Extract the [x, y] coordinate from the center of the cell holding the provided text.  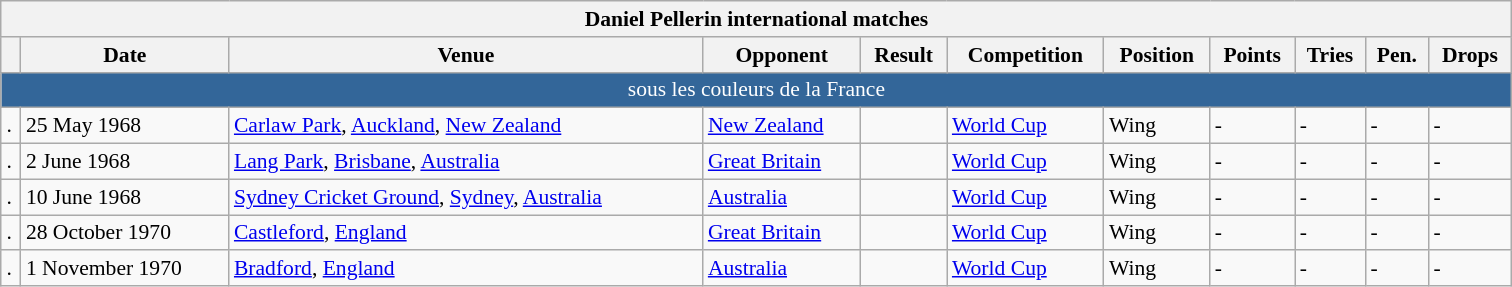
Tries [1330, 55]
Competition [1026, 55]
2 June 1968 [125, 162]
Lang Park, Brisbane, Australia [466, 162]
New Zealand [782, 126]
Pen. [1396, 55]
10 June 1968 [125, 197]
25 May 1968 [125, 126]
Daniel Pellerin international matches [756, 19]
Castleford, England [466, 233]
Opponent [782, 55]
Position [1157, 55]
28 October 1970 [125, 233]
Bradford, England [466, 269]
Points [1252, 55]
sous les couleurs de la France [756, 90]
Sydney Cricket Ground, Sydney, Australia [466, 197]
Result [904, 55]
Date [125, 55]
1 November 1970 [125, 269]
Venue [466, 55]
Carlaw Park, Auckland, New Zealand [466, 126]
Drops [1470, 55]
